Return (X, Y) of the center of cell containing provided text 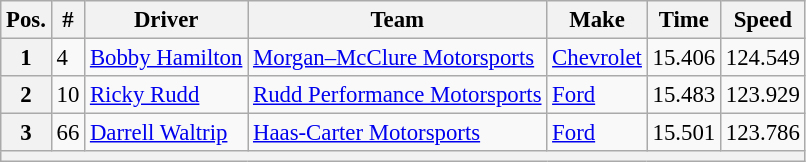
Make (597, 20)
Morgan–McClure Motorsports (398, 58)
Time (684, 20)
15.406 (684, 58)
66 (68, 133)
1 (26, 58)
Speed (762, 20)
Driver (166, 20)
Darrell Waltrip (166, 133)
2 (26, 95)
4 (68, 58)
Pos. (26, 20)
3 (26, 133)
Haas-Carter Motorsports (398, 133)
Chevrolet (597, 58)
Bobby Hamilton (166, 58)
Team (398, 20)
Rudd Performance Motorsports (398, 95)
Ricky Rudd (166, 95)
10 (68, 95)
123.786 (762, 133)
15.501 (684, 133)
124.549 (762, 58)
# (68, 20)
15.483 (684, 95)
123.929 (762, 95)
